Determine the (x, y) coordinate at the center of the cell enclosing the given text.  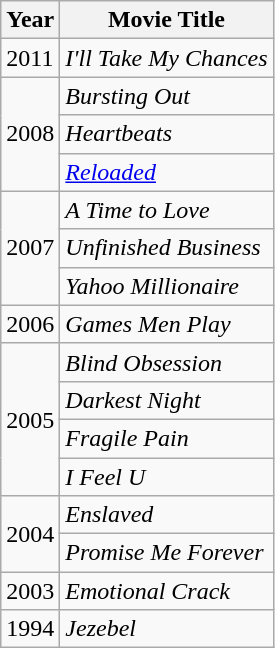
2005 (30, 419)
Games Men Play (166, 324)
2006 (30, 324)
Movie Title (166, 20)
2004 (30, 534)
Jezebel (166, 629)
I'll Take My Chances (166, 58)
2011 (30, 58)
Enslaved (166, 515)
2003 (30, 591)
Yahoo Millionaire (166, 286)
I Feel U (166, 477)
Blind Obsession (166, 362)
Fragile Pain (166, 438)
1994 (30, 629)
A Time to Love (166, 210)
Emotional Crack (166, 591)
Reloaded (166, 172)
Darkest Night (166, 400)
2007 (30, 248)
Promise Me Forever (166, 553)
2008 (30, 134)
Heartbeats (166, 134)
Year (30, 20)
Bursting Out (166, 96)
Unfinished Business (166, 248)
